Pinpoint the cell where the given text exists, returning its [x, y] midpoint coordinate. 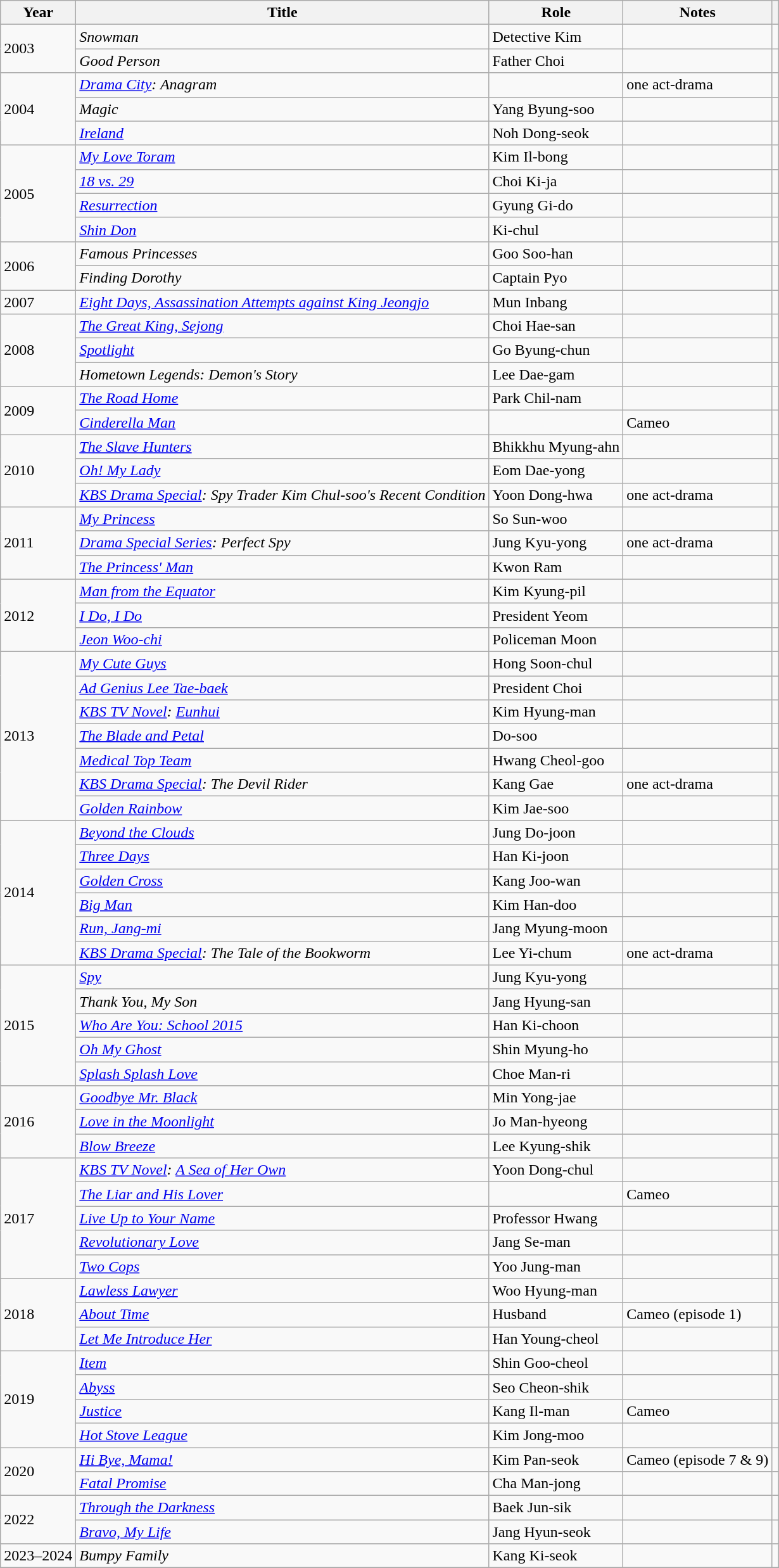
Park Chil-nam [556, 398]
Yoon Dong-hwa [556, 495]
My Cute Guys [282, 663]
Eight Days, Assassination Attempts against King Jeongjo [282, 302]
Oh! My Lady [282, 471]
Kang Gae [556, 784]
Hong Soon-chul [556, 663]
Bravo, My Life [282, 1532]
Go Byung-chun [556, 350]
Gyung Gi-do [556, 205]
Golden Cross [282, 881]
2022 [38, 1520]
Noh Dong-seok [556, 133]
Who Are You: School 2015 [282, 1025]
Eom Dae-yong [556, 471]
2003 [38, 49]
The Road Home [282, 398]
Title [282, 13]
So Sun-woo [556, 519]
Bumpy Family [282, 1556]
Cha Man-jong [556, 1484]
2017 [38, 1218]
Finding Dorothy [282, 277]
Min Yong-jae [556, 1098]
Snowman [282, 37]
Item [282, 1363]
Do-soo [556, 736]
18 vs. 29 [282, 181]
The Princess' Man [282, 567]
Kim Jong-moo [556, 1435]
Han Young-cheol [556, 1339]
Kim Jae-soo [556, 808]
Goodbye Mr. Black [282, 1098]
Yang Byung-soo [556, 109]
Husband [556, 1315]
The Blade and Petal [282, 736]
Ad Genius Lee Tae-baek [282, 687]
Kim Kyung-pil [556, 591]
2005 [38, 193]
Oh My Ghost [282, 1049]
President Yeom [556, 615]
2011 [38, 543]
Magic [282, 109]
Kang Joo-wan [556, 881]
Medical Top Team [282, 760]
Drama Special Series: Perfect Spy [282, 543]
Three Days [282, 857]
Han Ki-joon [556, 857]
Justice [282, 1411]
My Princess [282, 519]
Kwon Ram [556, 567]
Cameo (episode 1) [698, 1315]
Drama City: Anagram [282, 85]
2009 [38, 411]
Lee Kyung-shik [556, 1146]
Baek Jun-sik [556, 1508]
Live Up to Your Name [282, 1218]
Lawless Lawyer [282, 1291]
The Liar and His Lover [282, 1194]
The Great King, Sejong [282, 326]
President Choi [556, 687]
Jeon Woo-chi [282, 639]
Man from the Equator [282, 591]
Love in the Moonlight [282, 1122]
Ireland [282, 133]
Hwang Cheol-goo [556, 760]
Choe Man-ri [556, 1074]
2008 [38, 350]
Fatal Promise [282, 1484]
Beyond the Clouds [282, 832]
2016 [38, 1122]
Woo Hyung-man [556, 1291]
Shin Don [282, 229]
Bhikkhu Myung-ahn [556, 447]
Mun Inbang [556, 302]
Through the Darkness [282, 1508]
2023–2024 [38, 1556]
Jang Se-man [556, 1242]
Golden Rainbow [282, 808]
Resurrection [282, 205]
Professor Hwang [556, 1218]
My Love Toram [282, 157]
Detective Kim [556, 37]
Year [38, 13]
I Do, I Do [282, 615]
Kim Il-bong [556, 157]
Hi Bye, Mama! [282, 1459]
Run, Jang-mi [282, 929]
Cinderella Man [282, 423]
Lee Yi-chum [556, 953]
Role [556, 13]
Shin Myung-ho [556, 1049]
Blow Breeze [282, 1146]
Choi Ki-ja [556, 181]
Kim Han-doo [556, 905]
Han Ki-choon [556, 1025]
About Time [282, 1315]
Ki-chul [556, 229]
Hometown Legends: Demon's Story [282, 374]
KBS TV Novel: A Sea of Her Own [282, 1170]
2007 [38, 302]
KBS Drama Special: The Tale of the Bookworm [282, 953]
Hot Stove League [282, 1435]
Kang Ki-seok [556, 1556]
Choi Hae-san [556, 326]
Two Cops [282, 1266]
Spy [282, 977]
2004 [38, 109]
2006 [38, 265]
Kang Il-man [556, 1411]
2020 [38, 1471]
KBS Drama Special: Spy Trader Kim Chul-soo's Recent Condition [282, 495]
Good Person [282, 61]
2012 [38, 615]
Lee Dae-gam [556, 374]
Spotlight [282, 350]
Jung Do-joon [556, 832]
2015 [38, 1025]
2018 [38, 1315]
Thank You, My Son [282, 1001]
Kim Pan-seok [556, 1459]
2013 [38, 736]
2019 [38, 1399]
Shin Goo-cheol [556, 1363]
The Slave Hunters [282, 447]
2014 [38, 893]
Yoo Jung-man [556, 1266]
Revolutionary Love [282, 1242]
Let Me Introduce Her [282, 1339]
Policeman Moon [556, 639]
Famous Princesses [282, 253]
Kim Hyung-man [556, 712]
Big Man [282, 905]
2010 [38, 471]
Jang Hyung-san [556, 1001]
KBS TV Novel: Eunhui [282, 712]
Jang Myung-moon [556, 929]
Cameo (episode 7 & 9) [698, 1459]
Goo Soo-han [556, 253]
Yoon Dong-chul [556, 1170]
Captain Pyo [556, 277]
Jo Man-hyeong [556, 1122]
Splash Splash Love [282, 1074]
Jang Hyun-seok [556, 1532]
KBS Drama Special: The Devil Rider [282, 784]
Father Choi [556, 61]
Seo Cheon-shik [556, 1387]
Abyss [282, 1387]
Notes [698, 13]
